Identify which cell holds the provided text, then report its (X, Y) central coordinate. 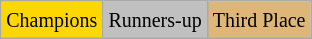
Champions (52, 20)
Runners-up (155, 20)
Third Place (259, 20)
